Return (x, y) of the center of cell containing provided text 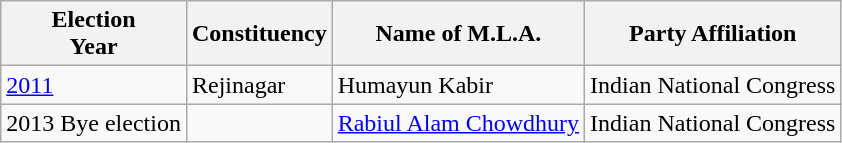
Election Year (94, 34)
Humayun Kabir (458, 85)
2011 (94, 85)
Name of M.L.A. (458, 34)
Party Affiliation (713, 34)
Constituency (259, 34)
Rabiul Alam Chowdhury (458, 123)
2013 Bye election (94, 123)
Rejinagar (259, 85)
